Find where the given text appears and provide that cell's center as [X, Y] coordinate. 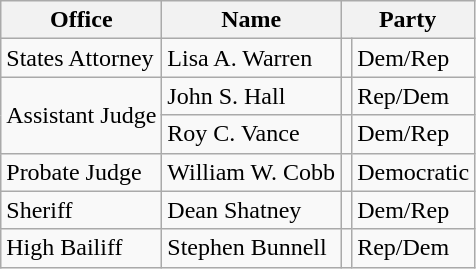
Roy C. Vance [252, 134]
Party [408, 20]
Probate Judge [82, 172]
High Bailiff [82, 248]
States Attorney [82, 58]
Assistant Judge [82, 115]
Sheriff [82, 210]
Office [82, 20]
Lisa A. Warren [252, 58]
Democratic [414, 172]
William W. Cobb [252, 172]
John S. Hall [252, 96]
Dean Shatney [252, 210]
Name [252, 20]
Stephen Bunnell [252, 248]
